Output the [x, y] coordinate of the center of the cell containing the given text.  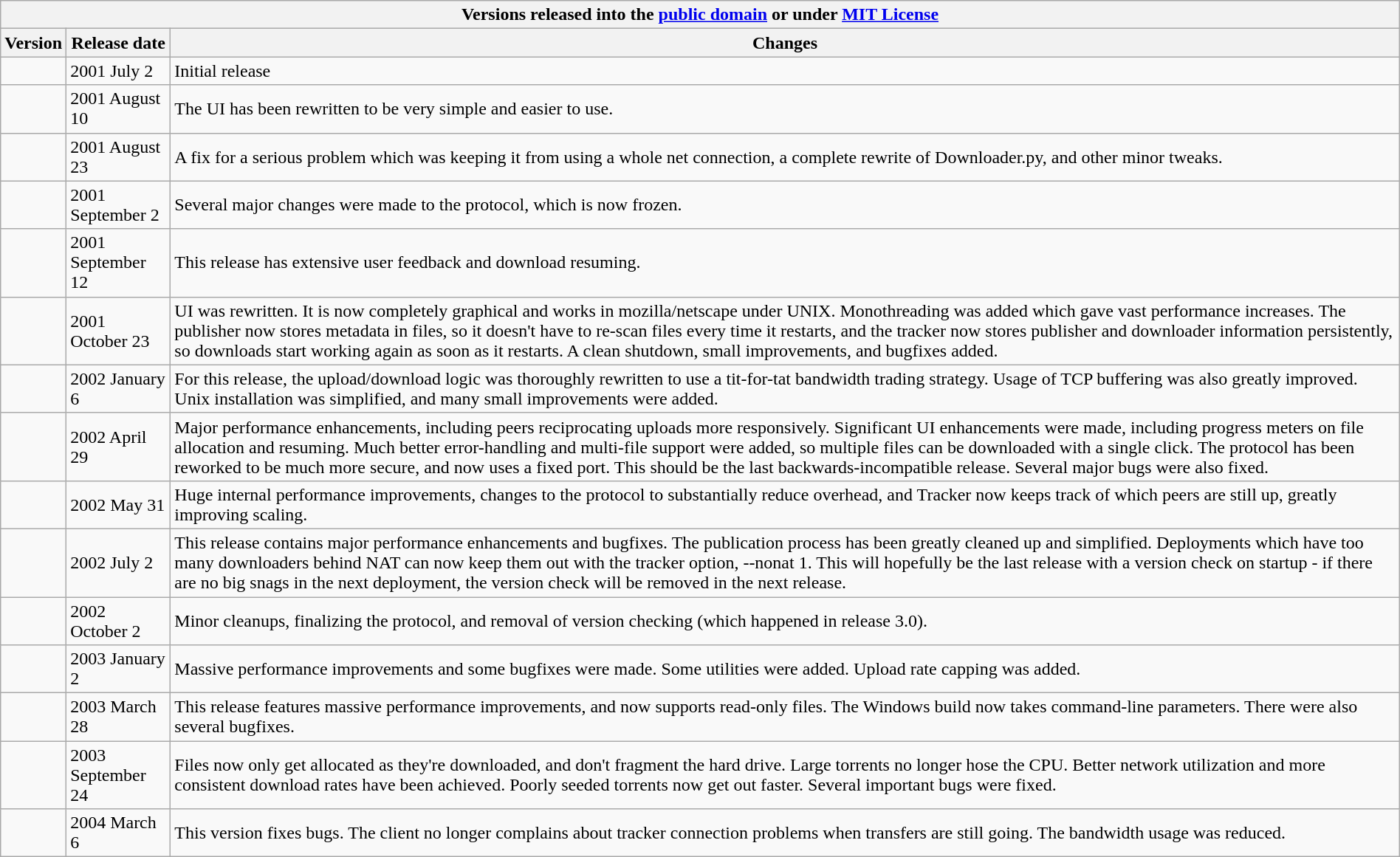
Minor cleanups, finalizing the protocol, and removal of version checking (which happened in release 3.0). [785, 620]
2001 September 2 [118, 205]
2002 October 2 [118, 620]
2001 September 12 [118, 263]
Versions released into the public domain or under MIT License [700, 15]
A fix for a serious problem which was keeping it from using a whole net connection, a complete rewrite of Downloader.py, and other minor tweaks. [785, 156]
Version [34, 43]
2001 August 23 [118, 156]
Several major changes were made to the protocol, which is now frozen. [785, 205]
2002 July 2 [118, 562]
2001 July 2 [118, 71]
Massive performance improvements and some bugfixes were made. Some utilities were added. Upload rate capping was added. [785, 669]
2001 August 10 [118, 109]
2001 October 23 [118, 331]
2003 March 28 [118, 717]
Initial release [785, 71]
2004 March 6 [118, 833]
Release date [118, 43]
This release has extensive user feedback and download resuming. [785, 263]
2003 September 24 [118, 775]
Changes [785, 43]
2003 January 2 [118, 669]
2002 April 29 [118, 447]
2002 January 6 [118, 388]
The UI has been rewritten to be very simple and easier to use. [785, 109]
2002 May 31 [118, 505]
